Scan for the cell matching the given text and deliver its [X, Y] coordinate at center. 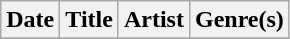
Genre(s) [239, 20]
Artist [154, 20]
Title [90, 20]
Date [30, 20]
